Detect which cell encompasses the target text, then output its [X, Y] center coordinate. 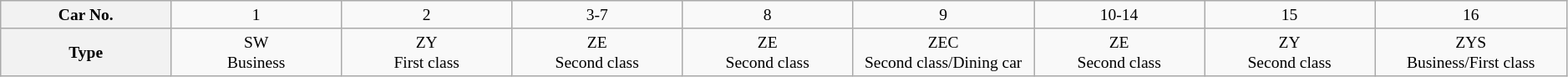
Car No. [86, 15]
15 [1290, 15]
2 [427, 15]
8 [768, 15]
3-7 [597, 15]
ZECSecond class/Dining car [944, 52]
ZYSBusiness/First class [1471, 52]
ZYSecond class [1290, 52]
1 [256, 15]
ZYFirst class [427, 52]
Type [86, 52]
10-14 [1119, 15]
9 [944, 15]
SWBusiness [256, 52]
16 [1471, 15]
